Detect which cell encompasses the target text, then output its (x, y) center coordinate. 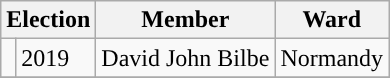
Member (186, 20)
Ward (332, 20)
Election (48, 20)
Normandy (332, 58)
David John Bilbe (186, 58)
2019 (56, 58)
